Capture the cell that displays the provided text and extract its (X, Y) central coordinate. 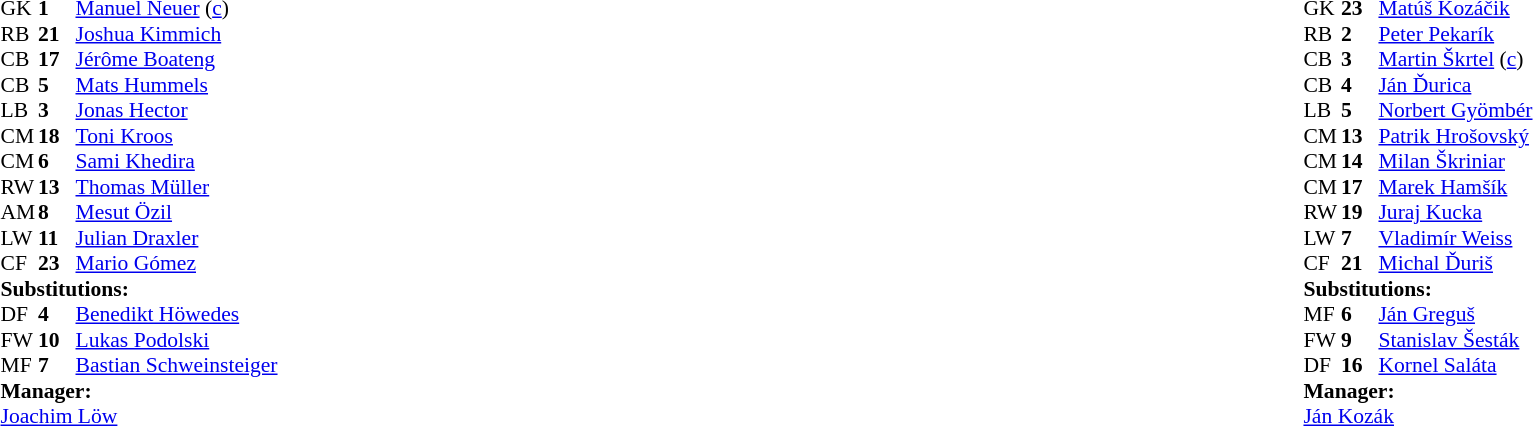
23 (57, 263)
Mario Gómez (177, 263)
AM (19, 213)
Martin Škrtel (c) (1455, 59)
8 (57, 213)
Joshua Kimmich (177, 34)
Peter Pekarík (1455, 34)
Benedikt Höwedes (177, 315)
Julian Draxler (177, 238)
Kornel Saláta (1455, 365)
18 (57, 136)
10 (57, 340)
Ján Greguš (1455, 315)
16 (1360, 365)
11 (57, 238)
Jérôme Boateng (177, 59)
14 (1360, 161)
Jonas Hector (177, 111)
19 (1360, 213)
Ján Ďurica (1455, 85)
Sami Khedira (177, 161)
Michal Ďuriš (1455, 263)
Thomas Müller (177, 187)
Bastian Schweinsteiger (177, 365)
Marek Hamšík (1455, 187)
Juraj Kucka (1455, 213)
Lukas Podolski (177, 340)
9 (1360, 340)
Stanislav Šesták (1455, 340)
Norbert Gyömbér (1455, 111)
Mats Hummels (177, 85)
Toni Kroos (177, 136)
2 (1360, 34)
Vladimír Weiss (1455, 238)
Mesut Özil (177, 213)
Patrik Hrošovský (1455, 136)
Milan Škriniar (1455, 161)
